Output the [x, y] coordinate of the center of the cell containing the given text.  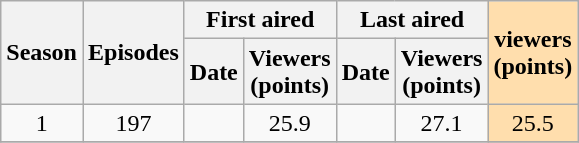
Last aired [412, 20]
Season [42, 52]
197 [133, 123]
27.1 [442, 123]
viewers (points) [533, 52]
25.9 [290, 123]
25.5 [533, 123]
First aired [260, 20]
1 [42, 123]
Episodes [133, 52]
